Capture the cell that displays the provided text and extract its [X, Y] central coordinate. 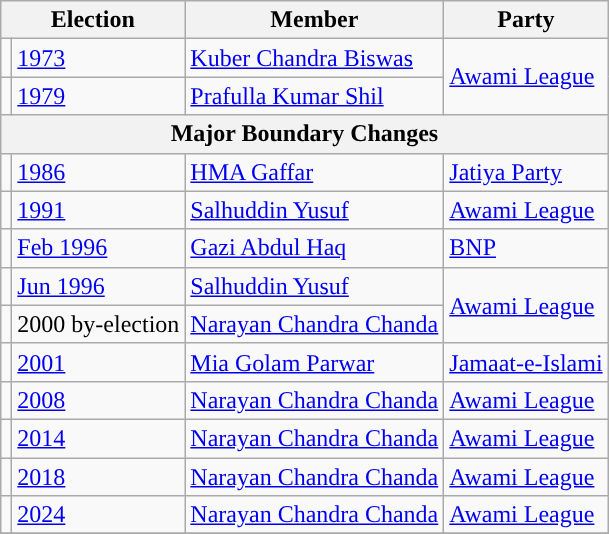
Mia Golam Parwar [314, 362]
2018 [98, 477]
Kuber Chandra Biswas [314, 58]
Member [314, 20]
Major Boundary Changes [304, 134]
Jamaat-e-Islami [526, 362]
Jun 1996 [98, 286]
Feb 1996 [98, 248]
BNP [526, 248]
Election [93, 20]
Jatiya Party [526, 172]
2014 [98, 438]
2000 by-election [98, 324]
Prafulla Kumar Shil [314, 96]
Party [526, 20]
HMA Gaffar [314, 172]
2001 [98, 362]
2008 [98, 400]
1979 [98, 96]
1991 [98, 210]
2024 [98, 515]
1986 [98, 172]
Gazi Abdul Haq [314, 248]
1973 [98, 58]
